Return the [x, y] coordinate for the center point of the cell that contains the specified text.  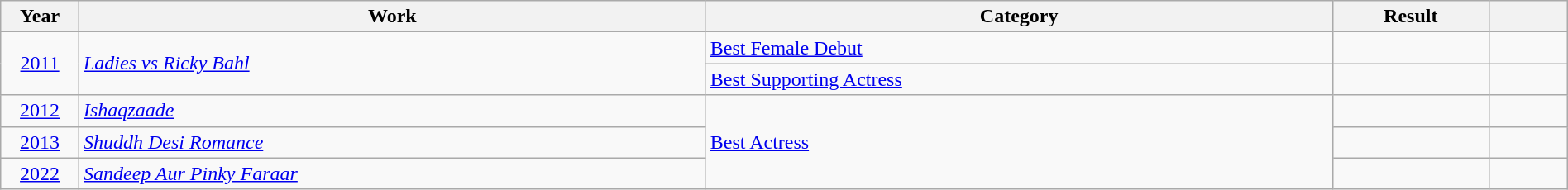
Ladies vs Ricky Bahl [392, 64]
Year [40, 17]
Work [392, 17]
Result [1411, 17]
2012 [40, 111]
Category [1019, 17]
2011 [40, 64]
Best Female Debut [1019, 48]
2013 [40, 142]
Best Actress [1019, 142]
Best Supporting Actress [1019, 79]
Shuddh Desi Romance [392, 142]
Ishaqzaade [392, 111]
Sandeep Aur Pinky Faraar [392, 173]
2022 [40, 173]
